Identify which cell holds the provided text, then report its (X, Y) central coordinate. 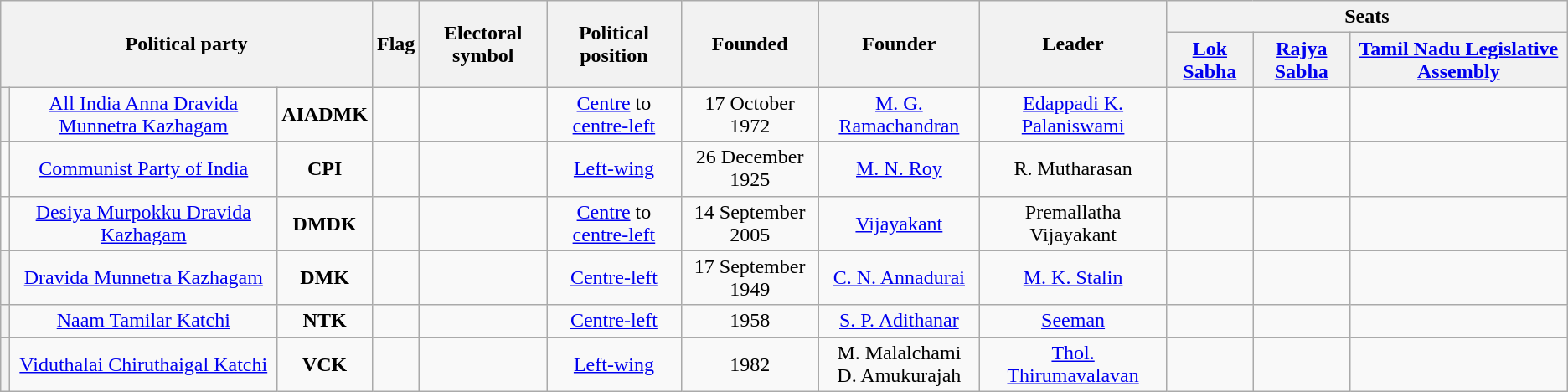
Lok Sabha (1210, 60)
Communist Party of India (144, 169)
Thol. Thirumavalavan (1074, 364)
Rajya Sabha (1302, 60)
M. N. Roy (899, 169)
R. Mutharasan (1074, 169)
Political position (614, 44)
17 September 1949 (750, 278)
Founder (899, 44)
Flag (395, 44)
Seeman (1074, 321)
DMK (325, 278)
DMDK (325, 223)
C. N. Annadurai (899, 278)
Dravida Munnetra Kazhagam (144, 278)
S. P. Adithanar (899, 321)
Vijayakant (899, 223)
Edappadi K. Palaniswami (1074, 114)
Desiya Murpokku Dravida Kazhagam (144, 223)
Leader (1074, 44)
Political party (187, 44)
M. MalalchamiD. Amukurajah (899, 364)
1982 (750, 364)
26 December 1925 (750, 169)
VCK (325, 364)
Premallatha Vijayakant (1074, 223)
All India Anna Dravida Munnetra Kazhagam (144, 114)
Founded (750, 44)
M. K. Stalin (1074, 278)
NTK (325, 321)
14 September 2005 (750, 223)
AIADMK (325, 114)
Seats (1367, 17)
Naam Tamilar Katchi (144, 321)
M. G. Ramachandran (899, 114)
1958 (750, 321)
Tamil Nadu Legislative Assembly (1458, 60)
17 October 1972 (750, 114)
Viduthalai Chiruthaigal Katchi (144, 364)
Electoral symbol (483, 44)
CPI (325, 169)
